From the cell containing the given text, extract its center point as [X, Y] coordinate. 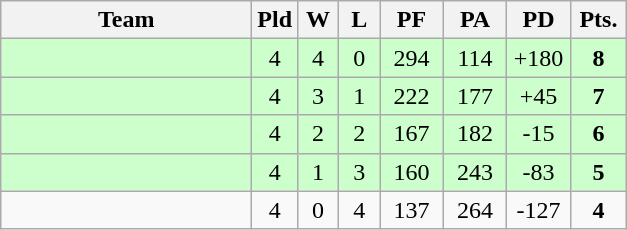
7 [598, 96]
Pts. [598, 20]
114 [475, 58]
PD [539, 20]
Pld [275, 20]
294 [412, 58]
8 [598, 58]
222 [412, 96]
182 [475, 134]
PF [412, 20]
W [318, 20]
+180 [539, 58]
-83 [539, 172]
137 [412, 210]
5 [598, 172]
+45 [539, 96]
264 [475, 210]
177 [475, 96]
160 [412, 172]
243 [475, 172]
-15 [539, 134]
-127 [539, 210]
167 [412, 134]
6 [598, 134]
L [360, 20]
Team [126, 20]
PA [475, 20]
